Pinpoint the cell where the given text exists, returning its (x, y) midpoint coordinate. 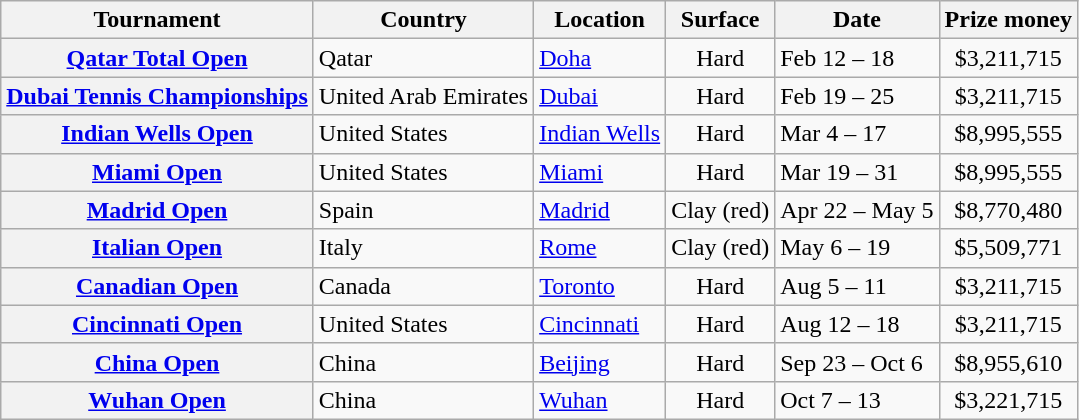
Aug 5 – 11 (857, 286)
Canadian Open (158, 286)
Tournament (158, 20)
May 6 – 19 (857, 248)
Prize money (1008, 20)
Miami Open (158, 172)
Qatar Total Open (158, 58)
Location (600, 20)
Madrid Open (158, 210)
$3,221,715 (1008, 400)
Wuhan Open (158, 400)
Mar 19 – 31 (857, 172)
Qatar (423, 58)
Feb 19 – 25 (857, 96)
Italian Open (158, 248)
Sep 23 – Oct 6 (857, 362)
Indian Wells Open (158, 134)
Feb 12 – 18 (857, 58)
Aug 12 – 18 (857, 324)
Mar 4 – 17 (857, 134)
Oct 7 – 13 (857, 400)
Country (423, 20)
$8,955,610 (1008, 362)
Italy (423, 248)
$5,509,771 (1008, 248)
Dubai Tennis Championships (158, 96)
$8,770,480 (1008, 210)
Date (857, 20)
Beijing (600, 362)
Wuhan (600, 400)
Spain (423, 210)
United Arab Emirates (423, 96)
Rome (600, 248)
China Open (158, 362)
Miami (600, 172)
Doha (600, 58)
Apr 22 – May 5 (857, 210)
Indian Wells (600, 134)
Madrid (600, 210)
Surface (720, 20)
Canada (423, 286)
Toronto (600, 286)
Cincinnati Open (158, 324)
Cincinnati (600, 324)
Dubai (600, 96)
